Identify which cell holds the provided text, then report its (x, y) central coordinate. 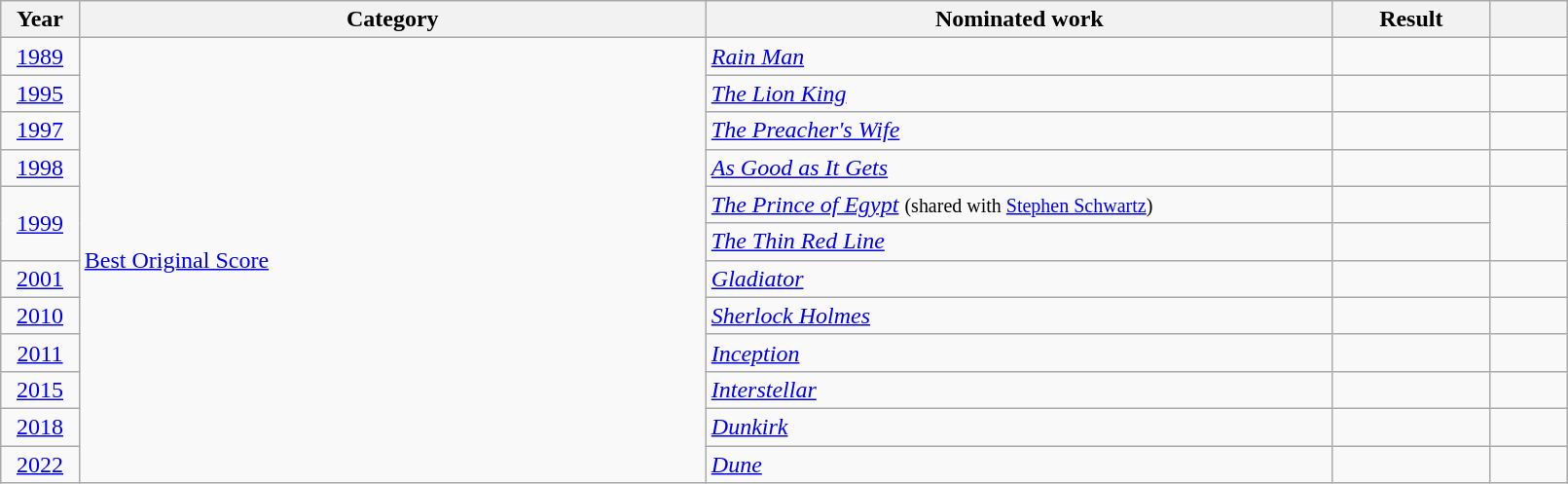
Gladiator (1019, 279)
2015 (40, 390)
Interstellar (1019, 390)
1998 (40, 168)
1989 (40, 56)
The Lion King (1019, 93)
Rain Man (1019, 56)
Year (40, 19)
1997 (40, 130)
Nominated work (1019, 19)
Sherlock Holmes (1019, 316)
1999 (40, 223)
As Good as It Gets (1019, 168)
Best Original Score (392, 261)
Category (392, 19)
Result (1411, 19)
Dune (1019, 465)
The Preacher's Wife (1019, 130)
2018 (40, 427)
Inception (1019, 353)
Dunkirk (1019, 427)
2022 (40, 465)
2001 (40, 279)
The Prince of Egypt (shared with Stephen Schwartz) (1019, 205)
1995 (40, 93)
2011 (40, 353)
2010 (40, 316)
The Thin Red Line (1019, 242)
